Identify which cell holds the provided text, then report its [X, Y] central coordinate. 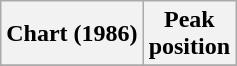
Peakposition [189, 34]
Chart (1986) [72, 34]
